Scan for the cell matching the given text and deliver its (X, Y) coordinate at center. 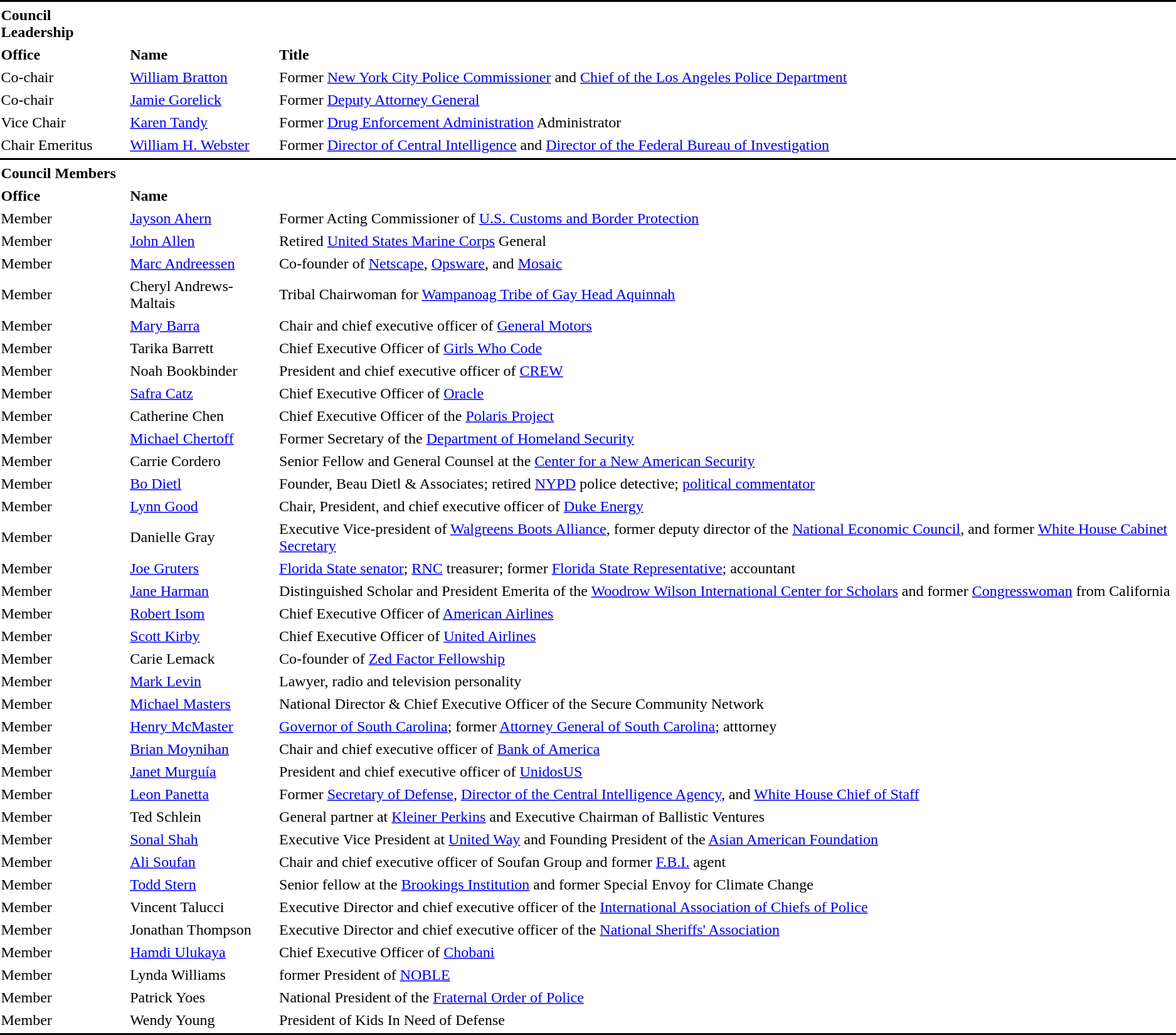
Chair and chief executive officer of Soufan Group and former F.B.I. agent (728, 862)
Senior fellow at the Brookings Institution and former Special Envoy for Climate Change (728, 884)
Carrie Cordero (202, 461)
Michael Chertoff (202, 438)
Jamie Gorelick (202, 100)
Distinguished Scholar and President Emerita of the Woodrow Wilson International Center for Scholars and former Congresswoman from California (728, 591)
Co-founder of Zed Factor Fellowship (728, 659)
Mark Levin (202, 681)
Former Secretary of Defense, Director of the Central Intelligence Agency, and White House Chief of Staff (728, 794)
Executive Director and chief executive officer of the National Sheriffs' Association (728, 930)
Bo Dietl (202, 484)
Jane Harman (202, 591)
Cheryl Andrews-Maltais (202, 295)
Chief Executive Officer of Oracle (728, 393)
Brian Moynihan (202, 749)
Former Director of Central Intelligence and Director of the Federal Bureau of Investigation (728, 145)
Former New York City Police Commissioner and Chief of the Los Angeles Police Department (728, 77)
Scott Kirby (202, 636)
Title (728, 55)
General partner at Kleiner Perkins and Executive Chairman of Ballistic Ventures (728, 817)
Tarika Barrett (202, 348)
William H. Webster (202, 145)
Former Secretary of the Department of Homeland Security (728, 438)
Patrick Yoes (202, 997)
Carie Lemack (202, 659)
Former Drug Enforcement Administration Administrator (728, 122)
Tribal Chairwoman for Wampanoag Tribe of Gay Head Aquinnah (728, 295)
Noah Bookbinder (202, 371)
Retired United States Marine Corps General (728, 241)
Council Members (63, 173)
Wendy Young (202, 1020)
Former Deputy Attorney General (728, 100)
National Director & Chief Executive Officer of the Secure Community Network (728, 704)
Chair, President, and chief executive officer of Duke Energy (728, 506)
Jonathan Thompson (202, 930)
Chief Executive Officer of American Airlines (728, 613)
Ali Soufan (202, 862)
John Allen (202, 241)
Lawyer, radio and television personality (728, 681)
Council Leadership (63, 24)
Karen Tandy (202, 122)
Sonal Shah (202, 839)
Chief Executive Officer of Chobani (728, 952)
Governor of South Carolina; former Attorney General of South Carolina; atttorney (728, 726)
Todd Stern (202, 884)
Catherine Chen (202, 416)
President of Kids In Need of Defense (728, 1020)
Lynn Good (202, 506)
Safra Catz (202, 393)
Chair and chief executive officer of Bank of America (728, 749)
President and chief executive officer of UnidosUS (728, 772)
Hamdi Ulukaya (202, 952)
Co-founder of Netscape, Opsware, and Mosaic (728, 263)
President and chief executive officer of CREW (728, 371)
Senior Fellow and General Counsel at the Center for a New American Security (728, 461)
Chair Emeritus (63, 145)
Chief Executive Officer of the Polaris Project (728, 416)
Leon Panetta (202, 794)
Lynda Williams (202, 975)
Chief Executive Officer of Girls Who Code (728, 348)
Marc Andreessen (202, 263)
Janet Murguía (202, 772)
Florida State senator; RNC treasurer; former Florida State Representative; accountant (728, 568)
Executive Director and chief executive officer of the International Association of Chiefs of Police (728, 907)
Executive Vice President at United Way and Founding President of the Asian American Foundation (728, 839)
Robert Isom (202, 613)
Chief Executive Officer of United Airlines (728, 636)
Vincent Talucci (202, 907)
Chair and chief executive officer of General Motors (728, 326)
Henry McMaster (202, 726)
Michael Masters (202, 704)
Former Acting Commissioner of U.S. Customs and Border Protection (728, 218)
Ted Schlein (202, 817)
Jayson Ahern (202, 218)
Vice Chair (63, 122)
Joe Gruters (202, 568)
Mary Barra (202, 326)
former President of NOBLE (728, 975)
William Bratton (202, 77)
National President of the Fraternal Order of Police (728, 997)
Danielle Gray (202, 537)
Founder, Beau Dietl & Associates; retired NYPD police detective; political commentator (728, 484)
